Return [x, y] of the center of cell containing provided text 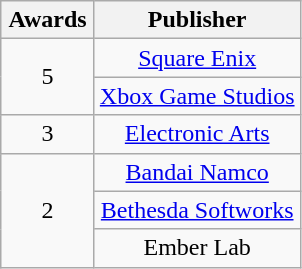
Ember Lab [197, 248]
Awards [48, 20]
Bandai Namco [197, 172]
3 [48, 134]
5 [48, 77]
Bethesda Softworks [197, 210]
Xbox Game Studios [197, 96]
Square Enix [197, 58]
2 [48, 210]
Publisher [197, 20]
Electronic Arts [197, 134]
